Return the [X, Y] coordinate for the center point of the cell that contains the specified text.  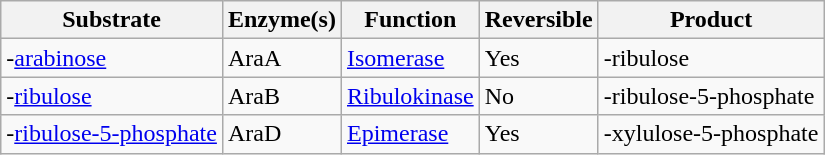
-xylulose-5-phosphate [711, 134]
Isomerase [410, 58]
AraD [282, 134]
AraA [282, 58]
Ribulokinase [410, 96]
Enzyme(s) [282, 20]
-arabinose [112, 58]
No [538, 96]
Product [711, 20]
Epimerase [410, 134]
Reversible [538, 20]
AraB [282, 96]
Function [410, 20]
Substrate [112, 20]
